For the text-containing cell, return its midpoint in [x, y] coordinate format. 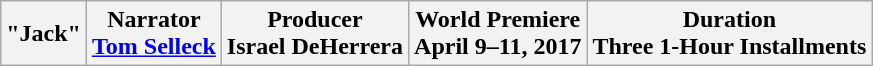
World PremiereApril 9–11, 2017 [498, 34]
"Jack" [44, 34]
DurationThree 1-Hour Installments [730, 34]
NarratorTom Selleck [154, 34]
ProducerIsrael DeHerrera [314, 34]
